Locate the cell with the specified text and output its (X, Y) center coordinate. 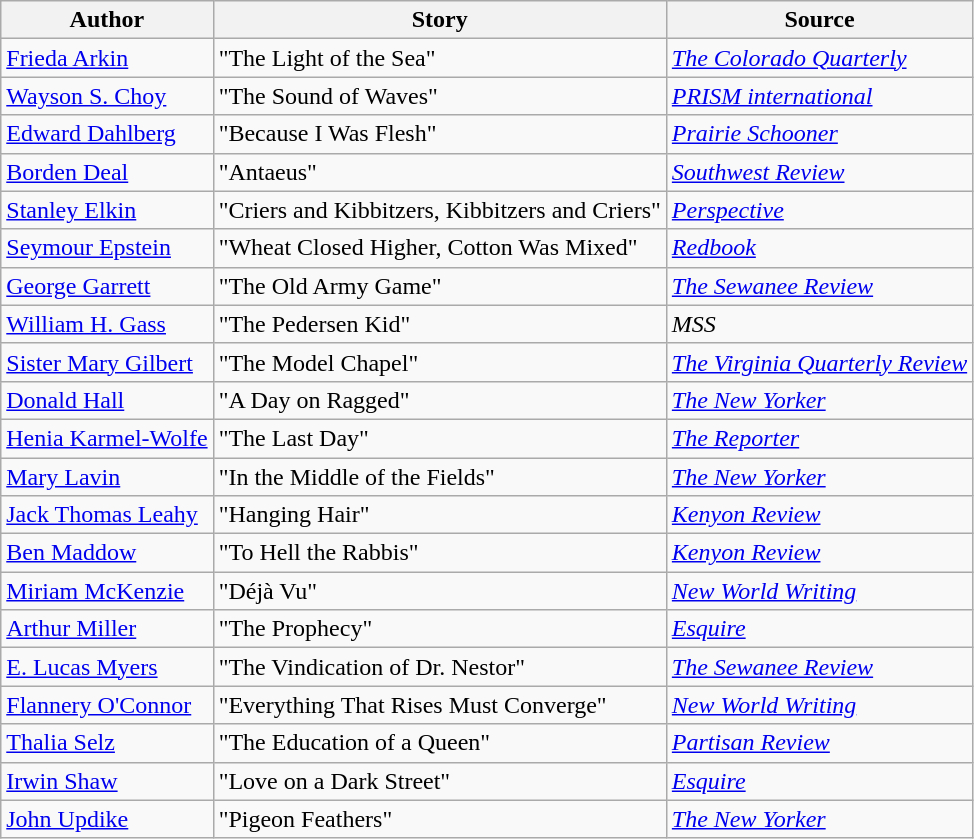
MSS (819, 324)
"In the Middle of the Fields" (440, 477)
"Because I Was Flesh" (440, 134)
"The Vindication of Dr. Nestor" (440, 667)
Donald Hall (107, 400)
John Updike (107, 819)
Author (107, 20)
"A Day on Ragged" (440, 400)
"Wheat Closed Higher, Cotton Was Mixed" (440, 248)
"The Model Chapel" (440, 362)
"The Pedersen Kid" (440, 324)
"Hanging Hair" (440, 515)
Redbook (819, 248)
Prairie Schooner (819, 134)
The Virginia Quarterly Review (819, 362)
Source (819, 20)
Irwin Shaw (107, 781)
The Colorado Quarterly (819, 58)
"Criers and Kibbitzers, Kibbitzers and Criers" (440, 210)
Ben Maddow (107, 553)
The Reporter (819, 438)
Southwest Review (819, 172)
"The Prophecy" (440, 629)
George Garrett (107, 286)
Borden Deal (107, 172)
"Everything That Rises Must Converge" (440, 705)
"The Old Army Game" (440, 286)
"The Light of the Sea" (440, 58)
Story (440, 20)
Flannery O'Connor (107, 705)
Edward Dahlberg (107, 134)
"The Last Day" (440, 438)
Frieda Arkin (107, 58)
"Pigeon Feathers" (440, 819)
Sister Mary Gilbert (107, 362)
PRISM international (819, 96)
Mary Lavin (107, 477)
Perspective (819, 210)
Thalia Selz (107, 743)
Arthur Miller (107, 629)
Partisan Review (819, 743)
"The Sound of Waves" (440, 96)
"Antaeus" (440, 172)
Jack Thomas Leahy (107, 515)
"Déjà Vu" (440, 591)
Miriam McKenzie (107, 591)
E. Lucas Myers (107, 667)
Henia Karmel-Wolfe (107, 438)
"The Education of a Queen" (440, 743)
Seymour Epstein (107, 248)
Stanley Elkin (107, 210)
"Love on a Dark Street" (440, 781)
"To Hell the Rabbis" (440, 553)
William H. Gass (107, 324)
Wayson S. Choy (107, 96)
